Locate the cell with the specified text and output its (x, y) center coordinate. 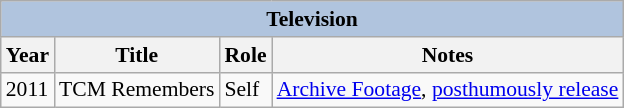
Title (136, 55)
TCM Remembers (136, 90)
Year (28, 55)
Notes (448, 55)
2011 (28, 90)
Role (245, 55)
Television (312, 19)
Self (245, 90)
Archive Footage, posthumously release (448, 90)
